Scan for the cell matching the given text and deliver its [x, y] coordinate at center. 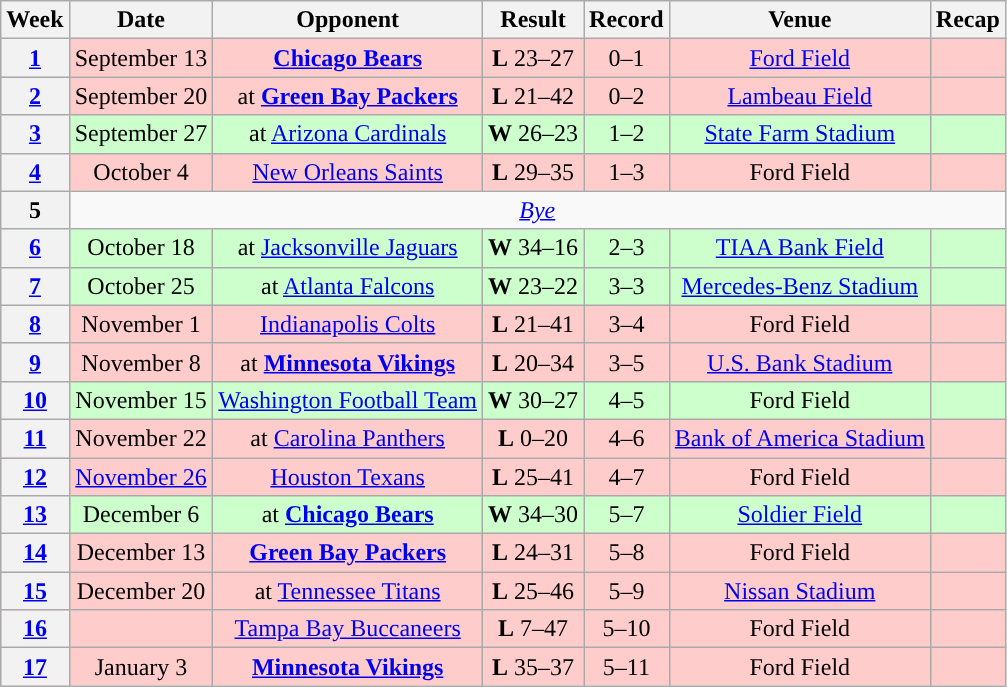
L 7–47 [532, 629]
W 34–30 [532, 515]
November 1 [141, 324]
Bye [537, 210]
4–6 [627, 438]
Green Bay Packers [348, 553]
Result [532, 20]
Chicago Bears [348, 58]
September 27 [141, 134]
3 [35, 134]
W 23–22 [532, 286]
at Atlanta Falcons [348, 286]
4–5 [627, 400]
October 18 [141, 248]
W 34–16 [532, 248]
November 15 [141, 400]
November 8 [141, 362]
December 20 [141, 591]
5–9 [627, 591]
L 24–31 [532, 553]
3–3 [627, 286]
at Chicago Bears [348, 515]
5–10 [627, 629]
L 23–27 [532, 58]
L 21–42 [532, 96]
8 [35, 324]
Lambeau Field [800, 96]
L 25–41 [532, 477]
December 13 [141, 553]
L 0–20 [532, 438]
Nissan Stadium [800, 591]
1–3 [627, 172]
L 21–41 [532, 324]
at Arizona Cardinals [348, 134]
W 30–27 [532, 400]
November 22 [141, 438]
0–1 [627, 58]
6 [35, 248]
November 26 [141, 477]
Houston Texans [348, 477]
TIAA Bank Field [800, 248]
5–7 [627, 515]
L 29–35 [532, 172]
3–4 [627, 324]
7 [35, 286]
5–11 [627, 667]
3–5 [627, 362]
at Carolina Panthers [348, 438]
1 [35, 58]
2 [35, 96]
1–2 [627, 134]
Venue [800, 20]
5–8 [627, 553]
14 [35, 553]
11 [35, 438]
15 [35, 591]
Date [141, 20]
L 20–34 [532, 362]
Washington Football Team [348, 400]
Mercedes-Benz Stadium [800, 286]
L 25–46 [532, 591]
U.S. Bank Stadium [800, 362]
Minnesota Vikings [348, 667]
Bank of America Stadium [800, 438]
12 [35, 477]
Recap [968, 20]
4 [35, 172]
W 26–23 [532, 134]
September 20 [141, 96]
October 4 [141, 172]
at Minnesota Vikings [348, 362]
at Tennessee Titans [348, 591]
New Orleans Saints [348, 172]
at Jacksonville Jaguars [348, 248]
4–7 [627, 477]
Soldier Field [800, 515]
Tampa Bay Buccaneers [348, 629]
9 [35, 362]
State Farm Stadium [800, 134]
Week [35, 20]
September 13 [141, 58]
at Green Bay Packers [348, 96]
5 [35, 210]
2–3 [627, 248]
October 25 [141, 286]
17 [35, 667]
L 35–37 [532, 667]
16 [35, 629]
December 6 [141, 515]
Record [627, 20]
10 [35, 400]
January 3 [141, 667]
Indianapolis Colts [348, 324]
13 [35, 515]
0–2 [627, 96]
Opponent [348, 20]
